Find where the given text appears and provide that cell's center as (X, Y) coordinate. 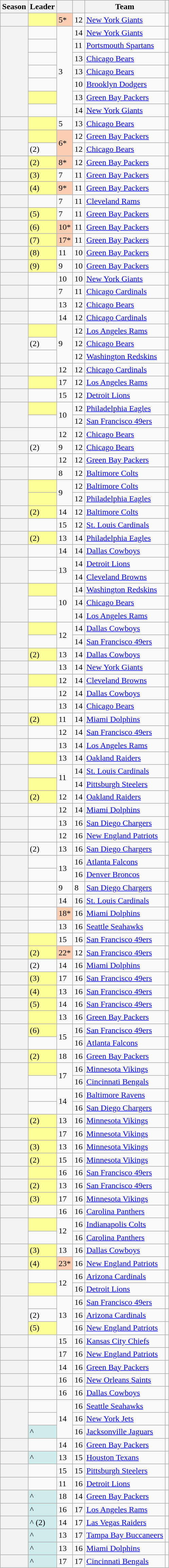
22* (64, 952)
Denver Broncos (125, 875)
Houston Texans (125, 1458)
New Orleans Saints (125, 1380)
Season (14, 7)
Leader (42, 7)
6* (64, 143)
Cleveland Rams (125, 201)
Jacksonville Jaguars (125, 1432)
18* (64, 914)
Team (125, 7)
9* (64, 188)
8* (64, 162)
10* (64, 227)
5* (64, 20)
Portsmouth Spartans (125, 46)
17* (64, 240)
Tampa Bay Buccaneers (125, 1535)
Kansas City Chiefs (125, 1341)
Baltimore Ravens (125, 1095)
New York Jets (125, 1419)
5 (64, 123)
(9) (42, 266)
23* (64, 1263)
^ (2) (42, 1522)
Indianapolis Colts (125, 1225)
Las Vegas Raiders (125, 1522)
(7) (42, 240)
(8) (42, 253)
3 (64, 71)
Brooklyn Dodgers (125, 84)
